Scan for the cell matching the given text and deliver its [X, Y] coordinate at center. 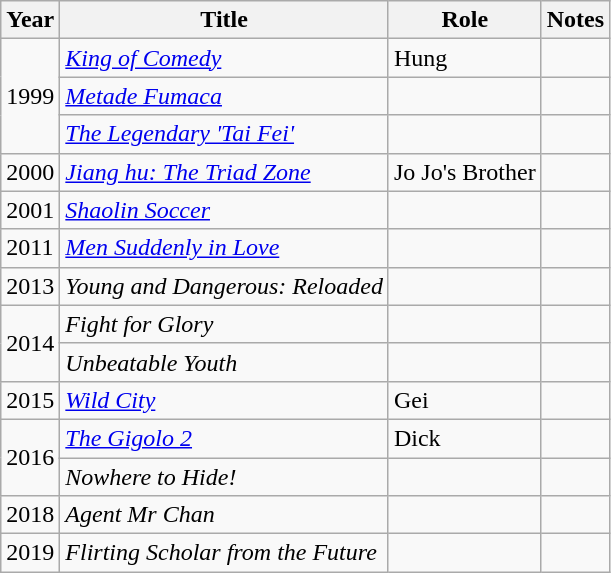
The Legendary 'Tai Fei' [224, 134]
2016 [30, 457]
Flirting Scholar from the Future [224, 553]
2001 [30, 210]
2013 [30, 286]
The Gigolo 2 [224, 438]
Jiang hu: The Triad Zone [224, 172]
Fight for Glory [224, 324]
Hung [464, 58]
2011 [30, 248]
2018 [30, 515]
2000 [30, 172]
King of Comedy [224, 58]
Title [224, 20]
Year [30, 20]
Metade Fumaca [224, 96]
Shaolin Soccer [224, 210]
Unbeatable Youth [224, 362]
Wild City [224, 400]
2019 [30, 553]
2015 [30, 400]
Agent Mr Chan [224, 515]
Jo Jo's Brother [464, 172]
Nowhere to Hide! [224, 477]
2014 [30, 343]
Gei [464, 400]
Young and Dangerous: Reloaded [224, 286]
Notes [575, 20]
1999 [30, 96]
Role [464, 20]
Men Suddenly in Love [224, 248]
Dick [464, 438]
